Output the (X, Y) coordinate of the center of the cell containing the given text.  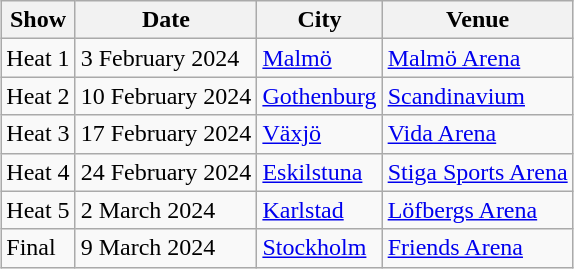
Scandinavium (478, 96)
3 February 2024 (166, 58)
Malmö (320, 58)
24 February 2024 (166, 172)
Heat 3 (38, 134)
Växjö (320, 134)
Show (38, 20)
Karlstad (320, 210)
Stockholm (320, 248)
Vida Arena (478, 134)
Heat 1 (38, 58)
Malmö Arena (478, 58)
Heat 5 (38, 210)
10 February 2024 (166, 96)
City (320, 20)
17 February 2024 (166, 134)
Venue (478, 20)
Final (38, 248)
Date (166, 20)
2 March 2024 (166, 210)
Friends Arena (478, 248)
Stiga Sports Arena (478, 172)
Gothenburg (320, 96)
Eskilstuna (320, 172)
9 March 2024 (166, 248)
Heat 2 (38, 96)
Heat 4 (38, 172)
Löfbergs Arena (478, 210)
